Capture the cell that displays the provided text and extract its (X, Y) central coordinate. 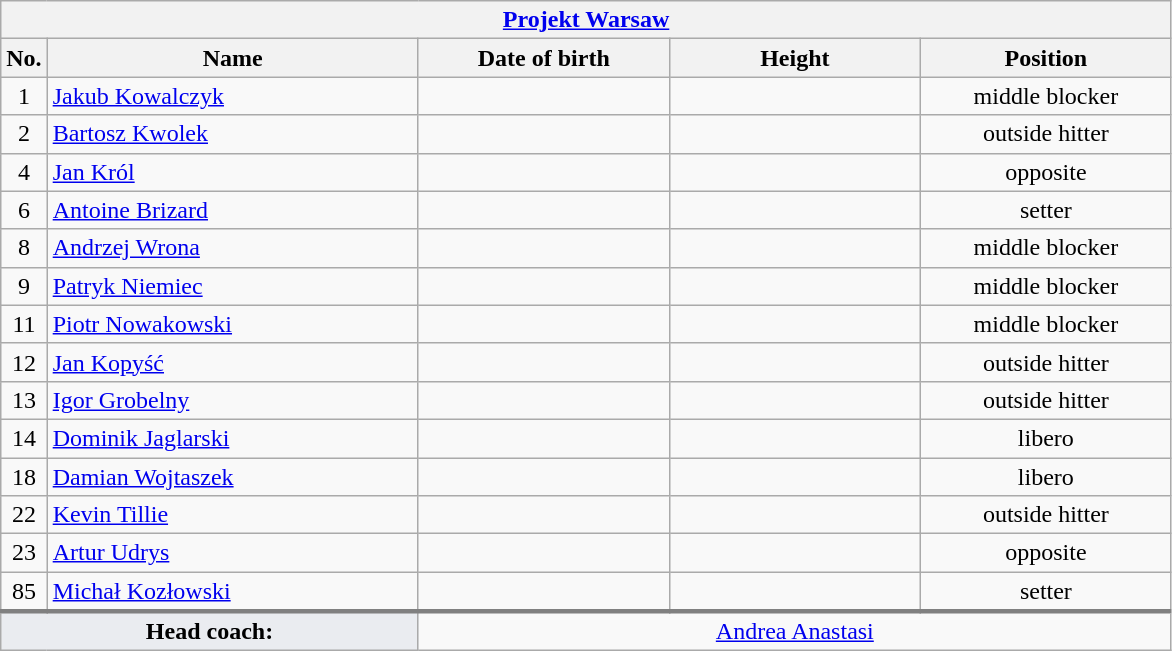
Jan Kopyść (232, 362)
No. (24, 58)
Bartosz Kwolek (232, 134)
11 (24, 324)
Andrzej Wrona (232, 248)
22 (24, 515)
Head coach: (210, 631)
Jakub Kowalczyk (232, 96)
23 (24, 553)
Dominik Jaglarski (232, 438)
Patryk Niemiec (232, 286)
1 (24, 96)
2 (24, 134)
Position (1046, 58)
Date of birth (544, 58)
6 (24, 210)
Artur Udrys (232, 553)
14 (24, 438)
85 (24, 592)
Kevin Tillie (232, 515)
Height (794, 58)
9 (24, 286)
Piotr Nowakowski (232, 324)
13 (24, 400)
18 (24, 477)
8 (24, 248)
12 (24, 362)
4 (24, 172)
Jan Król (232, 172)
Name (232, 58)
Andrea Anastasi (794, 631)
Antoine Brizard (232, 210)
Damian Wojtaszek (232, 477)
Projekt Warsaw (586, 20)
Igor Grobelny (232, 400)
Michał Kozłowski (232, 592)
